Detect which cell encompasses the target text, then output its (X, Y) center coordinate. 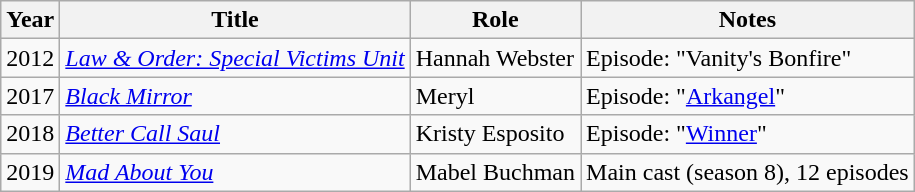
2018 (30, 134)
Episode: "Winner" (748, 134)
Year (30, 20)
Episode: "Arkangel" (748, 96)
2012 (30, 58)
Kristy Esposito (495, 134)
Mad About You (235, 172)
Law & Order: Special Victims Unit (235, 58)
Mabel Buchman (495, 172)
Role (495, 20)
2017 (30, 96)
Hannah Webster (495, 58)
Black Mirror (235, 96)
Meryl (495, 96)
Main cast (season 8), 12 episodes (748, 172)
Notes (748, 20)
2019 (30, 172)
Better Call Saul (235, 134)
Title (235, 20)
Episode: "Vanity's Bonfire" (748, 58)
